Output the [x, y] coordinate of the center of the cell containing the given text.  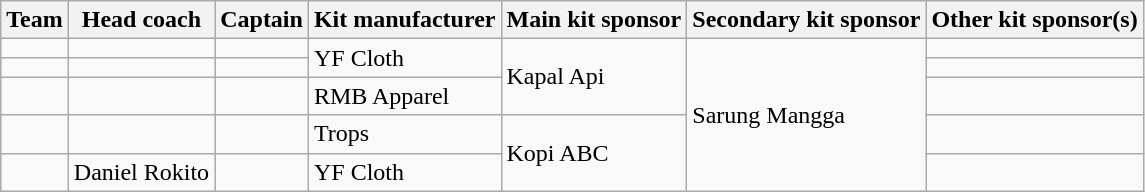
Head coach [141, 20]
Secondary kit sponsor [806, 20]
Kit manufacturer [404, 20]
Kopi ABC [594, 153]
RMB Apparel [404, 96]
Sarung Mangga [806, 115]
Kapal Api [594, 77]
Main kit sponsor [594, 20]
Trops [404, 134]
Other kit sponsor(s) [1034, 20]
Team [35, 20]
Daniel Rokito [141, 172]
Captain [262, 20]
